Extract the (X, Y) coordinate from the center of the cell holding the provided text.  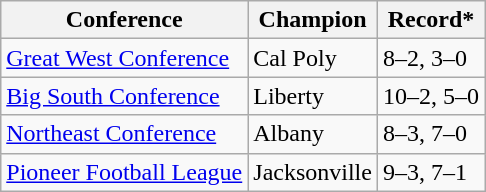
Pioneer Football League (124, 172)
Record* (430, 20)
Big South Conference (124, 96)
Conference (124, 20)
Jacksonville (313, 172)
8–3, 7–0 (430, 134)
8–2, 3–0 (430, 58)
Champion (313, 20)
Great West Conference (124, 58)
Northeast Conference (124, 134)
Cal Poly (313, 58)
Liberty (313, 96)
10–2, 5–0 (430, 96)
9–3, 7–1 (430, 172)
Albany (313, 134)
